For the text-containing cell, return its midpoint in (X, Y) coordinate format. 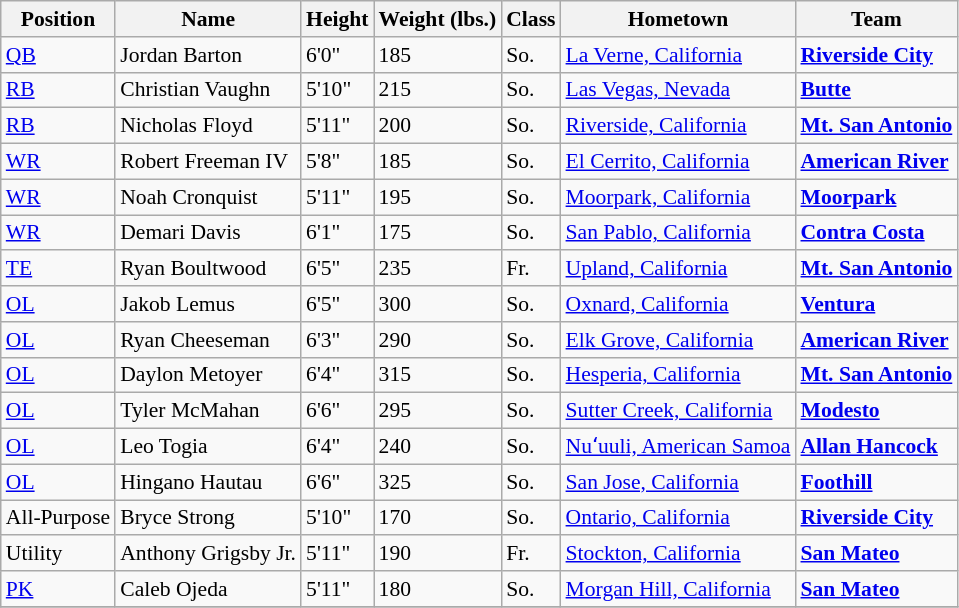
300 (438, 304)
Jakob Lemus (208, 304)
Team (876, 19)
Class (530, 19)
Nuʻuuli, American Samoa (678, 447)
Stockton, California (678, 554)
295 (438, 411)
Moorpark, California (678, 197)
Height (337, 19)
235 (438, 269)
240 (438, 447)
195 (438, 197)
5'8" (337, 162)
Foothill (876, 482)
Ryan Boultwood (208, 269)
170 (438, 518)
QB (58, 55)
Christian Vaughn (208, 90)
Riverside, California (678, 126)
Sutter Creek, California (678, 411)
TE (58, 269)
6'3" (337, 340)
Jordan Barton (208, 55)
180 (438, 589)
La Verne, California (678, 55)
325 (438, 482)
Butte (876, 90)
Contra Costa (876, 233)
Hesperia, California (678, 375)
PK (58, 589)
Moorpark (876, 197)
Weight (lbs.) (438, 19)
6'0" (337, 55)
Hometown (678, 19)
Bryce Strong (208, 518)
Elk Grove, California (678, 340)
Ventura (876, 304)
Anthony Grigsby Jr. (208, 554)
San Pablo, California (678, 233)
Las Vegas, Nevada (678, 90)
San Jose, California (678, 482)
Nicholas Floyd (208, 126)
Leo Togia (208, 447)
Allan Hancock (876, 447)
Robert Freeman IV (208, 162)
Ryan Cheeseman (208, 340)
Upland, California (678, 269)
Position (58, 19)
Modesto (876, 411)
200 (438, 126)
Utility (58, 554)
Hingano Hautau (208, 482)
All-Purpose (58, 518)
Ontario, California (678, 518)
175 (438, 233)
Oxnard, California (678, 304)
Morgan Hill, California (678, 589)
El Cerrito, California (678, 162)
290 (438, 340)
315 (438, 375)
Tyler McMahan (208, 411)
190 (438, 554)
215 (438, 90)
Noah Cronquist (208, 197)
Demari Davis (208, 233)
Caleb Ojeda (208, 589)
Daylon Metoyer (208, 375)
Name (208, 19)
6'1" (337, 233)
